For the text-containing cell, return its midpoint in [X, Y] coordinate format. 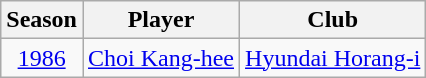
Choi Kang-hee [160, 58]
1986 [42, 58]
Club [333, 20]
Hyundai Horang-i [333, 58]
Season [42, 20]
Player [160, 20]
